Output the (X, Y) coordinate of the center of the cell containing the given text.  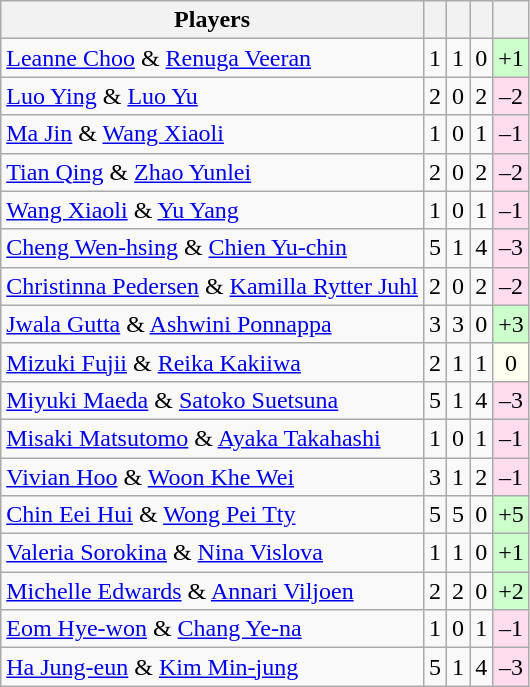
Michelle Edwards & Annari Viljoen (212, 591)
+5 (512, 515)
Leanne Choo & Renuga Veeran (212, 58)
+2 (512, 591)
Tian Qing & Zhao Yunlei (212, 172)
Players (212, 20)
Chin Eei Hui & Wong Pei Tty (212, 515)
Wang Xiaoli & Yu Yang (212, 210)
Vivian Hoo & Woon Khe Wei (212, 477)
+3 (512, 324)
Christinna Pedersen & Kamilla Rytter Juhl (212, 286)
Cheng Wen-hsing & Chien Yu-chin (212, 248)
Jwala Gutta & Ashwini Ponnappa (212, 324)
Ma Jin & Wang Xiaoli (212, 134)
Miyuki Maeda & Satoko Suetsuna (212, 400)
Ha Jung-eun & Kim Min-jung (212, 667)
Misaki Matsutomo & Ayaka Takahashi (212, 438)
Luo Ying & Luo Yu (212, 96)
Mizuki Fujii & Reika Kakiiwa (212, 362)
Eom Hye-won & Chang Ye-na (212, 629)
Valeria Sorokina & Nina Vislova (212, 553)
